Determine the (x, y) coordinate at the center of the cell enclosing the given text.  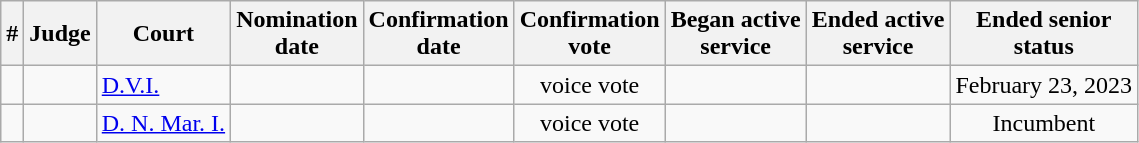
D. N. Mar. I. (163, 123)
# (12, 34)
Incumbent (1044, 123)
Court (163, 34)
D.V.I. (163, 85)
Ended activeservice (878, 34)
Confirmationvote (590, 34)
Confirmationdate (438, 34)
Began activeservice (736, 34)
Ended seniorstatus (1044, 34)
Judge (60, 34)
February 23, 2023 (1044, 85)
Nominationdate (297, 34)
